For the text-containing cell, return its midpoint in [x, y] coordinate format. 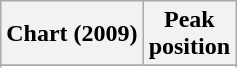
Peakposition [189, 34]
Chart (2009) [72, 34]
